Extract the [X, Y] coordinate from the center of the cell holding the provided text.  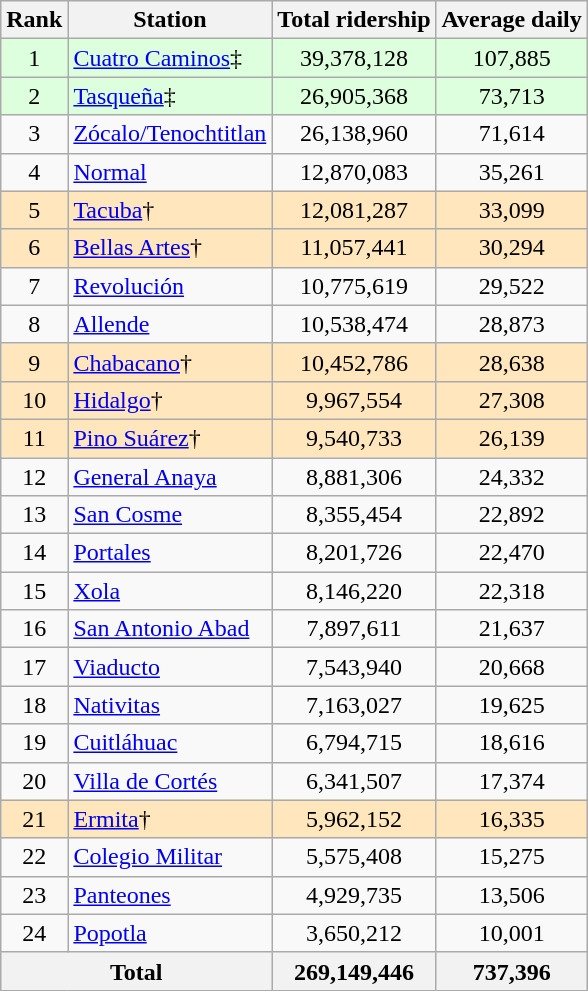
26,905,368 [354, 96]
11 [34, 438]
20 [34, 781]
12,081,287 [354, 210]
7,897,611 [354, 629]
10,538,474 [354, 324]
71,614 [512, 134]
19 [34, 743]
3,650,212 [354, 933]
San Cosme [170, 515]
Revolución [170, 286]
10 [34, 400]
Cuitláhuac [170, 743]
Allende [170, 324]
Popotla [170, 933]
8,201,726 [354, 553]
18 [34, 705]
4 [34, 172]
Station [170, 20]
9,540,733 [354, 438]
General Anaya [170, 477]
Tasqueña‡ [170, 96]
14 [34, 553]
10,001 [512, 933]
5,575,408 [354, 857]
22,892 [512, 515]
29,522 [512, 286]
19,625 [512, 705]
Hidalgo† [170, 400]
12 [34, 477]
Ermita† [170, 819]
Portales [170, 553]
16,335 [512, 819]
10,775,619 [354, 286]
7,163,027 [354, 705]
5 [34, 210]
4,929,735 [354, 895]
15 [34, 591]
26,139 [512, 438]
26,138,960 [354, 134]
Zócalo/Tenochtitlan [170, 134]
24,332 [512, 477]
18,616 [512, 743]
Nativitas [170, 705]
Total ridership [354, 20]
Tacuba† [170, 210]
16 [34, 629]
Rank [34, 20]
269,149,446 [354, 971]
33,099 [512, 210]
Average daily [512, 20]
22,318 [512, 591]
22 [34, 857]
21 [34, 819]
10,452,786 [354, 362]
12,870,083 [354, 172]
3 [34, 134]
6,341,507 [354, 781]
Normal [170, 172]
21,637 [512, 629]
13 [34, 515]
39,378,128 [354, 58]
30,294 [512, 248]
1 [34, 58]
23 [34, 895]
35,261 [512, 172]
73,713 [512, 96]
15,275 [512, 857]
17,374 [512, 781]
27,308 [512, 400]
9,967,554 [354, 400]
Villa de Cortés [170, 781]
107,885 [512, 58]
7 [34, 286]
28,873 [512, 324]
Viaducto [170, 667]
5,962,152 [354, 819]
Cuatro Caminos‡ [170, 58]
Bellas Artes† [170, 248]
17 [34, 667]
Total [136, 971]
8,881,306 [354, 477]
Panteones [170, 895]
11,057,441 [354, 248]
24 [34, 933]
20,668 [512, 667]
Chabacano† [170, 362]
8,146,220 [354, 591]
8 [34, 324]
7,543,940 [354, 667]
San Antonio Abad [170, 629]
28,638 [512, 362]
8,355,454 [354, 515]
2 [34, 96]
Xola [170, 591]
6,794,715 [354, 743]
9 [34, 362]
737,396 [512, 971]
Pino Suárez† [170, 438]
13,506 [512, 895]
22,470 [512, 553]
6 [34, 248]
Colegio Militar [170, 857]
